Extract the [x, y] coordinate from the center of the cell holding the provided text.  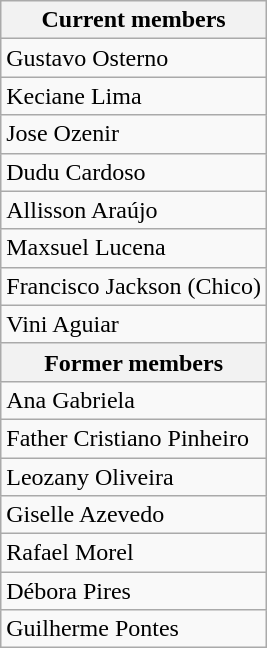
Ana Gabriela [134, 400]
Leozany Oliveira [134, 477]
Keciane Lima [134, 96]
Maxsuel Lucena [134, 248]
Giselle Azevedo [134, 515]
Jose Ozenir [134, 134]
Vini Aguiar [134, 324]
Father Cristiano Pinheiro [134, 438]
Débora Pires [134, 591]
Current members [134, 20]
Rafael Morel [134, 553]
Gustavo Osterno [134, 58]
Allisson Araújo [134, 210]
Guilherme Pontes [134, 629]
Francisco Jackson (Chico) [134, 286]
Former members [134, 362]
Dudu Cardoso [134, 172]
